For the text-containing cell, return its midpoint in [X, Y] coordinate format. 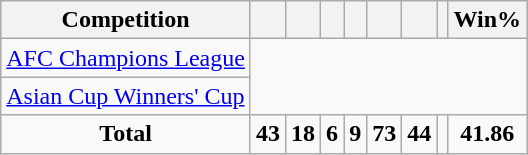
18 [304, 134]
6 [332, 134]
AFC Champions League [126, 58]
Asian Cup Winners' Cup [126, 96]
43 [268, 134]
44 [420, 134]
73 [384, 134]
Win% [488, 20]
Total [126, 134]
41.86 [488, 134]
Competition [126, 20]
9 [356, 134]
